Provide the [x, y] coordinate of the cell's center where the given text is located.  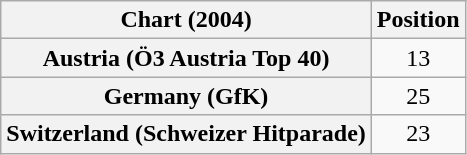
13 [418, 58]
Germany (GfK) [186, 96]
Position [418, 20]
Chart (2004) [186, 20]
23 [418, 134]
Austria (Ö3 Austria Top 40) [186, 58]
Switzerland (Schweizer Hitparade) [186, 134]
25 [418, 96]
